Return the [X, Y] coordinate for the center point of the cell that contains the specified text.  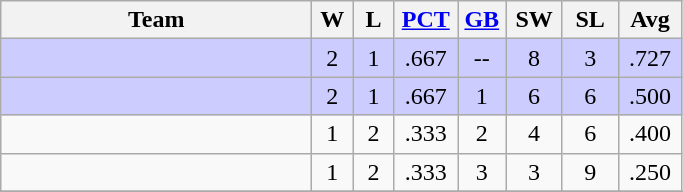
PCT [426, 20]
Team [156, 20]
-- [482, 58]
L [374, 20]
W [332, 20]
.250 [650, 172]
SL [590, 20]
9 [590, 172]
Avg [650, 20]
.400 [650, 134]
.500 [650, 96]
GB [482, 20]
8 [534, 58]
4 [534, 134]
.727 [650, 58]
SW [534, 20]
